Find where the given text appears and provide that cell's center as (x, y) coordinate. 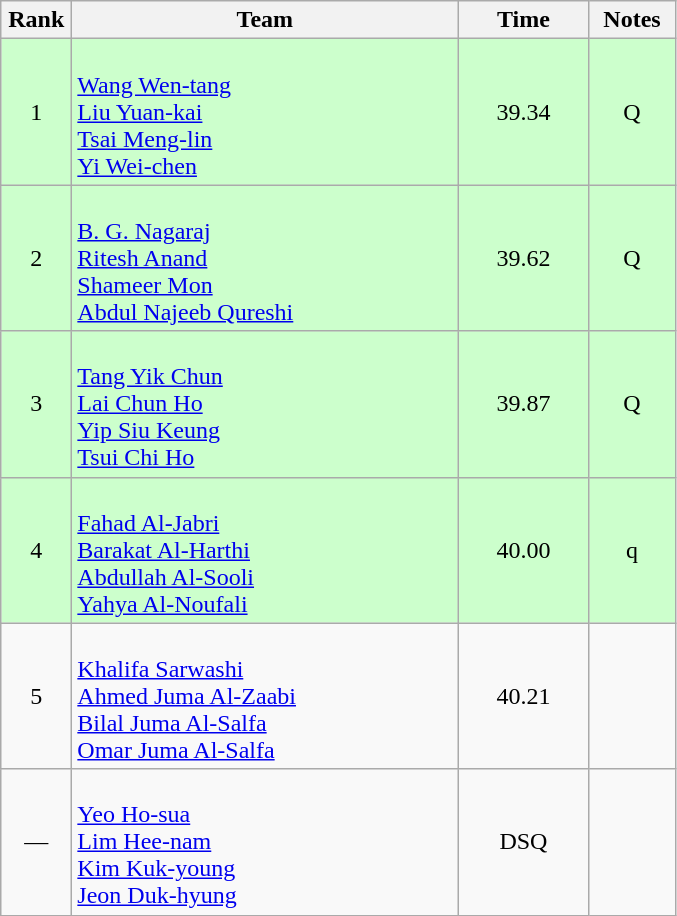
Time (524, 20)
Tang Yik ChunLai Chun HoYip Siu KeungTsui Chi Ho (265, 404)
B. G. NagarajRitesh AnandShameer MonAbdul Najeeb Qureshi (265, 258)
Team (265, 20)
40.00 (524, 550)
Yeo Ho-suaLim Hee-namKim Kuk-youngJeon Duk-hyung (265, 842)
39.62 (524, 258)
Fahad Al-JabriBarakat Al-HarthiAbdullah Al-SooliYahya Al-Noufali (265, 550)
39.34 (524, 112)
Notes (632, 20)
Rank (36, 20)
39.87 (524, 404)
3 (36, 404)
4 (36, 550)
DSQ (524, 842)
Wang Wen-tangLiu Yuan-kaiTsai Meng-linYi Wei-chen (265, 112)
40.21 (524, 696)
1 (36, 112)
Khalifa SarwashiAhmed Juma Al-ZaabiBilal Juma Al-SalfaOmar Juma Al-Salfa (265, 696)
q (632, 550)
5 (36, 696)
— (36, 842)
2 (36, 258)
